Extract the [X, Y] coordinate from the center of the cell holding the provided text.  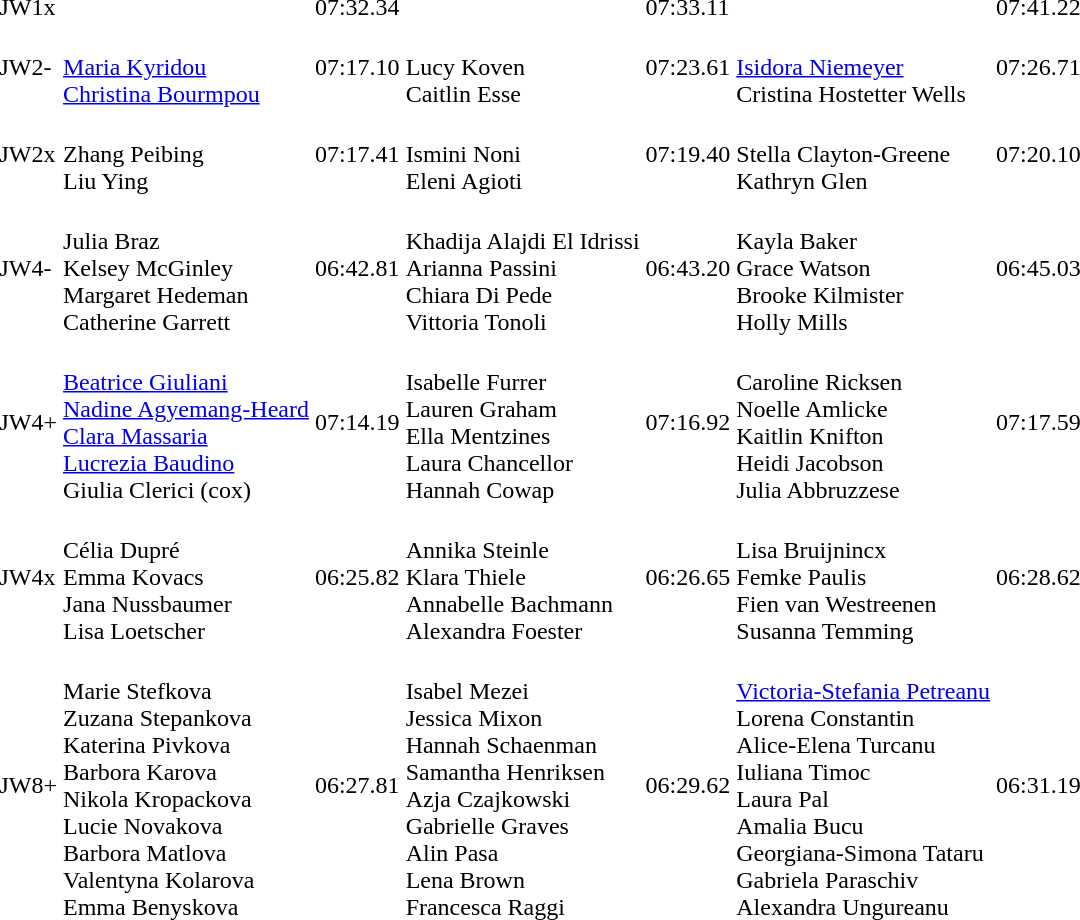
07:23.61 [688, 67]
Ismini NoniEleni Agioti [522, 154]
07:17.41 [357, 154]
Lucy KovenCaitlin Esse [522, 67]
Caroline RicksenNoelle AmlickeKaitlin KniftonHeidi JacobsonJulia Abbruzzese [864, 422]
06:26.65 [688, 577]
Kayla BakerGrace WatsonBrooke KilmisterHolly Mills [864, 268]
Zhang PeibingLiu Ying [186, 154]
06:42.81 [357, 268]
06:25.82 [357, 577]
Julia BrazKelsey McGinleyMargaret HedemanCatherine Garrett [186, 268]
Annika SteinleKlara ThieleAnnabelle BachmannAlexandra Foester [522, 577]
Stella Clayton-GreeneKathryn Glen [864, 154]
06:43.20 [688, 268]
Isabelle FurrerLauren GrahamElla MentzinesLaura ChancellorHannah Cowap [522, 422]
Khadija Alajdi El IdrissiArianna PassiniChiara Di PedeVittoria Tonoli [522, 268]
07:19.40 [688, 154]
Beatrice GiulianiNadine Agyemang-HeardClara MassariaLucrezia BaudinoGiulia Clerici (cox) [186, 422]
07:14.19 [357, 422]
Isidora NiemeyerCristina Hostetter Wells [864, 67]
Lisa BruijnincxFemke PaulisFien van WestreenenSusanna Temming [864, 577]
Maria KyridouChristina Bourmpou [186, 67]
Célia DupréEmma KovacsJana NussbaumerLisa Loetscher [186, 577]
07:17.10 [357, 67]
07:16.92 [688, 422]
